Output the [X, Y] coordinate of the center of the cell containing the given text.  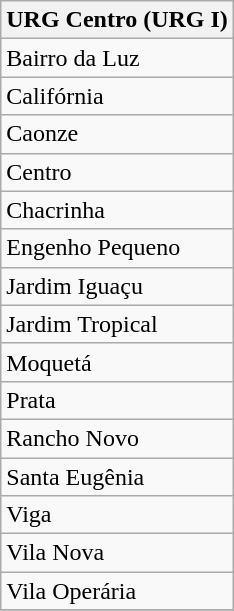
Bairro da Luz [118, 58]
Vila Nova [118, 553]
Caonze [118, 134]
Centro [118, 172]
Santa Eugênia [118, 477]
Engenho Pequeno [118, 248]
Vila Operária [118, 591]
Moquetá [118, 362]
Chacrinha [118, 210]
Jardim Iguaçu [118, 286]
Rancho Novo [118, 438]
Jardim Tropical [118, 324]
URG Centro (URG I) [118, 20]
Califórnia [118, 96]
Prata [118, 400]
Viga [118, 515]
